Locate the cell with the specified text and output its [x, y] center coordinate. 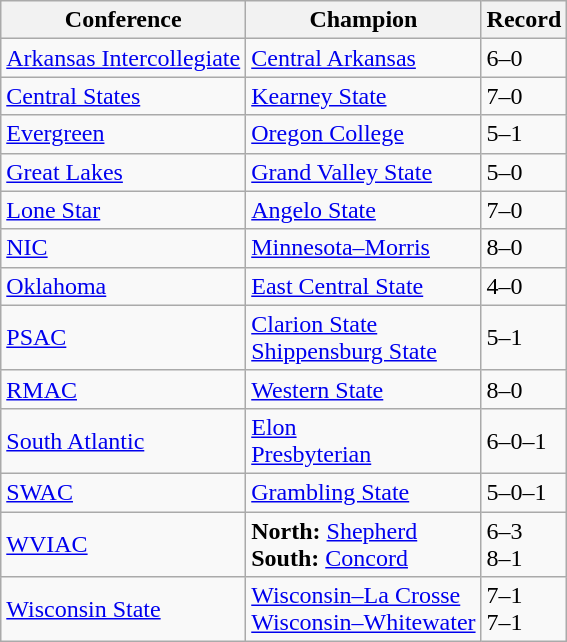
Record [524, 20]
Western State [364, 389]
WVIAC [124, 544]
ElonPresbyterian [364, 440]
NIC [124, 248]
Champion [364, 20]
PSAC [124, 338]
Minnesota–Morris [364, 248]
Oklahoma [124, 286]
Grand Valley State [364, 172]
6–0–1 [524, 440]
Central Arkansas [364, 58]
5–0–1 [524, 492]
Wisconsin–La CrosseWisconsin–Whitewater [364, 610]
SWAC [124, 492]
Clarion StateShippensburg State [364, 338]
Great Lakes [124, 172]
6–38–1 [524, 544]
Evergreen [124, 134]
Arkansas Intercollegiate [124, 58]
Conference [124, 20]
5–0 [524, 172]
Lone Star [124, 210]
6–0 [524, 58]
South Atlantic [124, 440]
4–0 [524, 286]
East Central State [364, 286]
Angelo State [364, 210]
Central States [124, 96]
Wisconsin State [124, 610]
Oregon College [364, 134]
North: ShepherdSouth: Concord [364, 544]
Grambling State [364, 492]
Kearney State [364, 96]
7–17–1 [524, 610]
RMAC [124, 389]
